Extract the (X, Y) coordinate from the center of the cell holding the provided text.  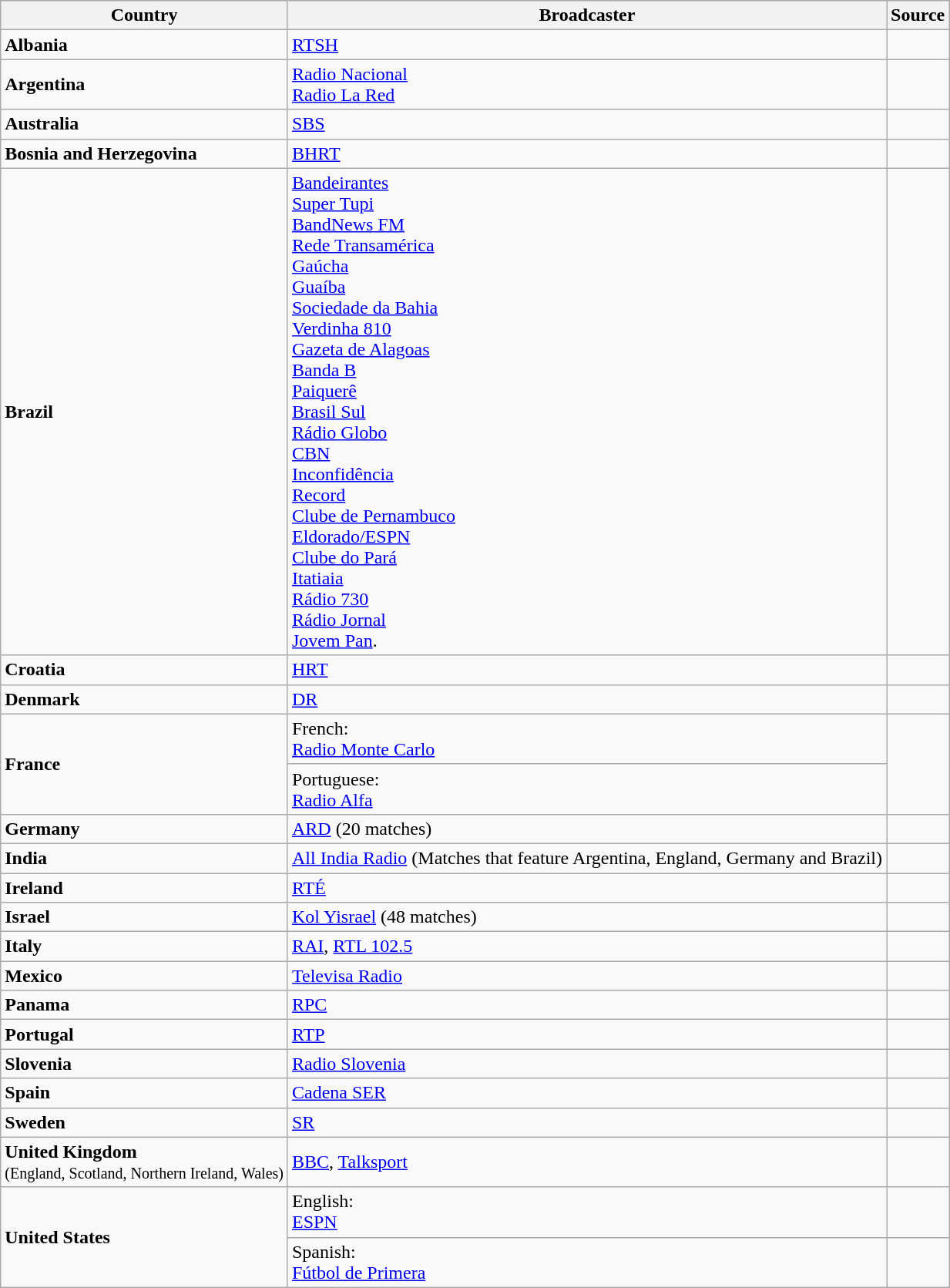
French:Radio Monte Carlo (587, 738)
Mexico (145, 976)
Spain (145, 1093)
Brazil (145, 412)
Country (145, 15)
RPC (587, 1005)
Bosnia and Herzegovina (145, 153)
Kol Yisrael (48 matches) (587, 917)
United States (145, 1237)
Israel (145, 917)
RTP (587, 1034)
RTÉ (587, 887)
Cadena SER (587, 1093)
Argentina (145, 85)
France (145, 764)
BHRT (587, 153)
Portugal (145, 1034)
HRT (587, 670)
RAI, RTL 102.5 (587, 947)
Italy (145, 947)
English: ESPN (587, 1212)
Televisa Radio (587, 976)
Albania (145, 45)
United Kingdom(England, Scotland, Northern Ireland, Wales) (145, 1162)
SBS (587, 124)
SR (587, 1122)
Panama (145, 1005)
All India Radio (Matches that feature Argentina, England, Germany and Brazil) (587, 858)
RTSH (587, 45)
Denmark (145, 699)
Sweden (145, 1122)
Radio NacionalRadio La Red (587, 85)
BBC, Talksport (587, 1162)
Slovenia (145, 1064)
Croatia (145, 670)
Source (918, 15)
ARD (20 matches) (587, 829)
Portuguese:Radio Alfa (587, 789)
Germany (145, 829)
Radio Slovenia (587, 1064)
India (145, 858)
Australia (145, 124)
Spanish:Fútbol de Primera (587, 1263)
Ireland (145, 887)
DR (587, 699)
Broadcaster (587, 15)
